Scan for the cell matching the given text and deliver its (X, Y) coordinate at center. 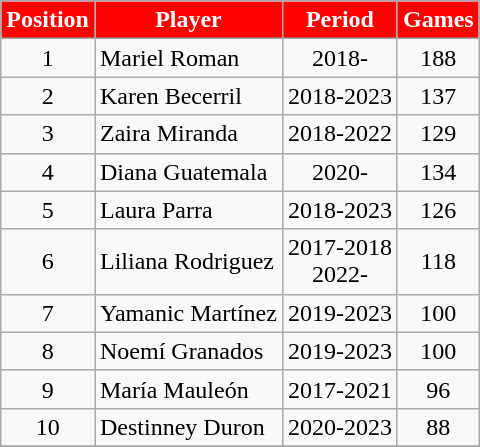
María Mauleón (188, 389)
Yamanic Martínez (188, 313)
96 (438, 389)
Games (438, 20)
Mariel Roman (188, 58)
Karen Becerril (188, 96)
2018- (340, 58)
2017-2018 2022- (340, 262)
Player (188, 20)
2020-2023 (340, 427)
10 (48, 427)
Destinney Duron (188, 427)
2 (48, 96)
4 (48, 172)
1 (48, 58)
Position (48, 20)
Noemí Granados (188, 351)
118 (438, 262)
129 (438, 134)
188 (438, 58)
137 (438, 96)
7 (48, 313)
88 (438, 427)
5 (48, 210)
134 (438, 172)
6 (48, 262)
9 (48, 389)
Laura Parra (188, 210)
Period (340, 20)
126 (438, 210)
3 (48, 134)
Zaira Miranda (188, 134)
2017-2021 (340, 389)
Diana Guatemala (188, 172)
Liliana Rodriguez (188, 262)
8 (48, 351)
2020- (340, 172)
2018-2022 (340, 134)
